Output the (x, y) coordinate of the center of the cell containing the given text.  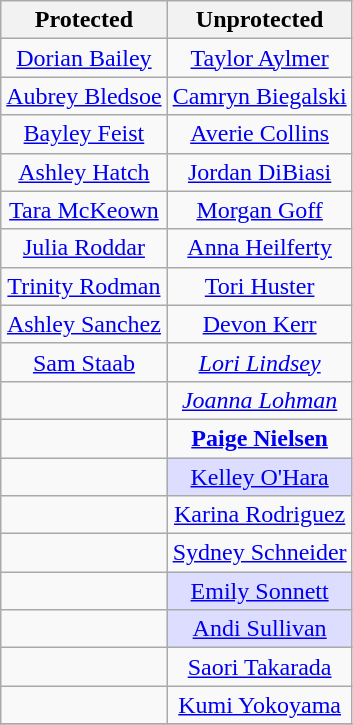
Ashley Hatch (84, 172)
Ashley Sanchez (84, 324)
Trinity Rodman (84, 286)
Dorian Bailey (84, 58)
Aubrey Bledsoe (84, 96)
Unprotected (260, 20)
Karina Rodriguez (260, 515)
Emily Sonnett (260, 591)
Jordan DiBiasi (260, 172)
Morgan Goff (260, 210)
Taylor Aylmer (260, 58)
Andi Sullivan (260, 629)
Sydney Schneider (260, 553)
Devon Kerr (260, 324)
Sam Staab (84, 362)
Julia Roddar (84, 248)
Joanna Lohman (260, 400)
Kumi Yokoyama (260, 705)
Tara McKeown (84, 210)
Lori Lindsey (260, 362)
Anna Heilferty (260, 248)
Averie Collins (260, 134)
Saori Takarada (260, 667)
Tori Huster (260, 286)
Protected (84, 20)
Paige Nielsen (260, 438)
Kelley O'Hara (260, 477)
Camryn Biegalski (260, 96)
Bayley Feist (84, 134)
